Return the (X, Y) coordinate for the center point of the cell that contains the specified text.  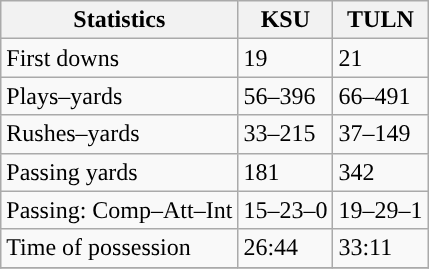
21 (380, 58)
37–149 (380, 134)
33–215 (286, 134)
181 (286, 172)
First downs (120, 58)
56–396 (286, 96)
Plays–yards (120, 96)
26:44 (286, 248)
KSU (286, 20)
15–23–0 (286, 210)
33:11 (380, 248)
342 (380, 172)
19 (286, 58)
19–29–1 (380, 210)
Passing yards (120, 172)
TULN (380, 20)
66–491 (380, 96)
Rushes–yards (120, 134)
Time of possession (120, 248)
Statistics (120, 20)
Passing: Comp–Att–Int (120, 210)
